Find where the given text appears and provide that cell's center as [X, Y] coordinate. 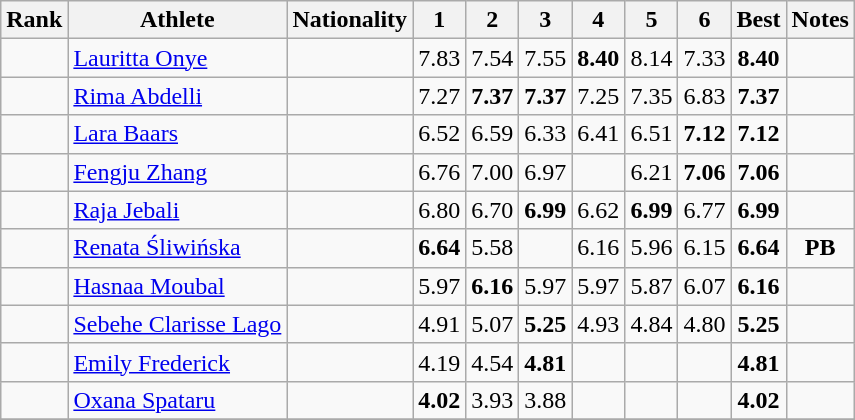
4.80 [704, 324]
Best [758, 20]
Lara Baars [178, 134]
7.35 [652, 96]
Sebehe Clarisse Lago [178, 324]
3 [546, 20]
Emily Frederick [178, 362]
7.83 [440, 58]
6 [704, 20]
7.00 [492, 172]
6.33 [546, 134]
4.91 [440, 324]
6.59 [492, 134]
Renata Śliwińska [178, 248]
2 [492, 20]
5.96 [652, 248]
6.52 [440, 134]
Nationality [350, 20]
7.33 [704, 58]
PB [820, 248]
8.14 [652, 58]
6.80 [440, 210]
6.21 [652, 172]
6.41 [598, 134]
7.27 [440, 96]
5.58 [492, 248]
Hasnaa Moubal [178, 286]
Lauritta Onye [178, 58]
5 [652, 20]
7.25 [598, 96]
Raja Jebali [178, 210]
6.76 [440, 172]
4.93 [598, 324]
7.55 [546, 58]
5.87 [652, 286]
6.15 [704, 248]
6.83 [704, 96]
Athlete [178, 20]
Notes [820, 20]
3.88 [546, 400]
1 [440, 20]
6.62 [598, 210]
6.77 [704, 210]
Rima Abdelli [178, 96]
Oxana Spataru [178, 400]
6.70 [492, 210]
4.54 [492, 362]
4 [598, 20]
6.97 [546, 172]
4.19 [440, 362]
Rank [34, 20]
Fengju Zhang [178, 172]
5.07 [492, 324]
6.51 [652, 134]
7.54 [492, 58]
6.07 [704, 286]
4.84 [652, 324]
3.93 [492, 400]
